Detect which cell encompasses the target text, then output its [x, y] center coordinate. 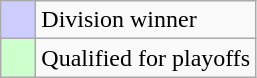
Qualified for playoffs [146, 58]
Division winner [146, 20]
